Extract the (X, Y) coordinate from the center of the cell holding the provided text.  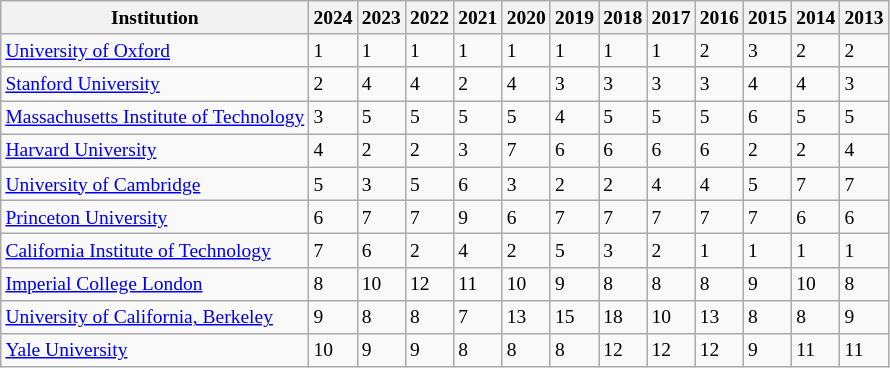
2023 (381, 18)
Harvard University (155, 150)
2024 (333, 18)
15 (574, 316)
Massachusetts Institute of Technology (155, 118)
University of California, Berkeley (155, 316)
Yale University (155, 350)
2022 (429, 18)
Imperial College London (155, 284)
2014 (816, 18)
University of Oxford (155, 50)
Princeton University (155, 216)
California Institute of Technology (155, 250)
Stanford University (155, 84)
2016 (719, 18)
18 (623, 316)
2021 (478, 18)
2017 (671, 18)
2020 (526, 18)
2013 (864, 18)
2019 (574, 18)
2015 (767, 18)
University of Cambridge (155, 184)
Institution (155, 18)
2018 (623, 18)
